Find where the given text appears and provide that cell's center as (X, Y) coordinate. 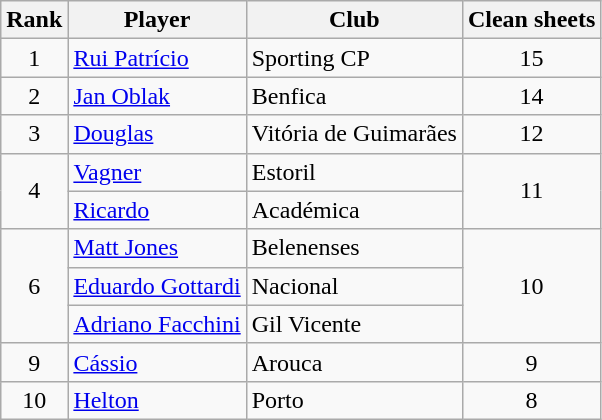
Eduardo Gottardi (157, 286)
Douglas (157, 134)
1 (34, 58)
Jan Oblak (157, 96)
3 (34, 134)
Rui Patrício (157, 58)
Benfica (354, 96)
8 (531, 400)
6 (34, 286)
Clean sheets (531, 20)
Vitória de Guimarães (354, 134)
Estoril (354, 172)
Helton (157, 400)
Arouca (354, 362)
11 (531, 191)
Rank (34, 20)
Sporting CP (354, 58)
Club (354, 20)
2 (34, 96)
14 (531, 96)
Matt Jones (157, 248)
15 (531, 58)
Belenenses (354, 248)
Porto (354, 400)
Adriano Facchini (157, 324)
Cássio (157, 362)
Player (157, 20)
Nacional (354, 286)
Gil Vicente (354, 324)
12 (531, 134)
Ricardo (157, 210)
4 (34, 191)
Vagner (157, 172)
Académica (354, 210)
